Capture the cell that displays the provided text and extract its (X, Y) central coordinate. 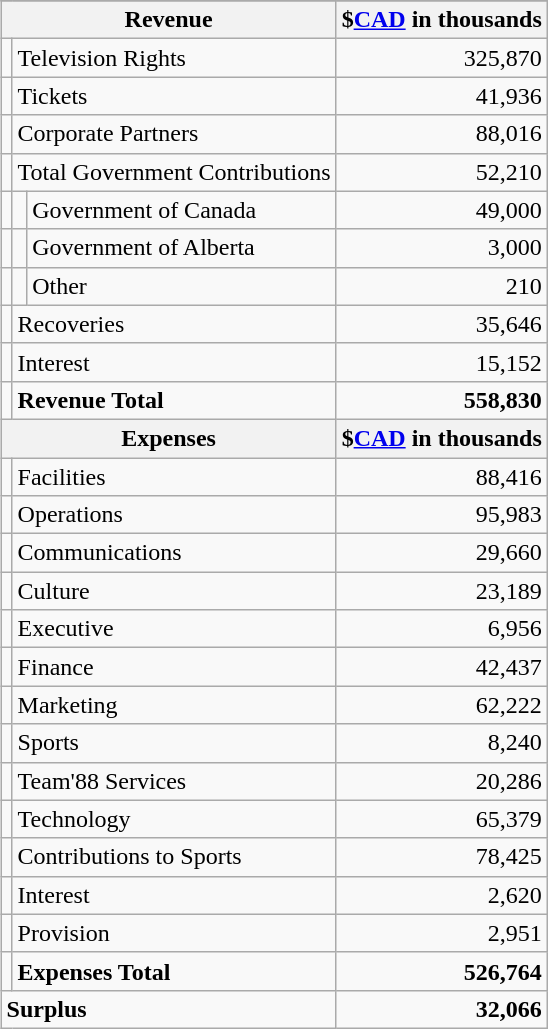
Facilities (174, 477)
Television Rights (174, 58)
526,764 (442, 971)
88,416 (442, 477)
Other (182, 286)
Operations (174, 515)
Provision (174, 933)
Government of Canada (182, 210)
8,240 (442, 743)
Recoveries (174, 324)
41,936 (442, 96)
Marketing (174, 705)
Government of Alberta (182, 248)
Finance (174, 667)
49,000 (442, 210)
325,870 (442, 58)
210 (442, 286)
Culture (174, 591)
15,152 (442, 362)
2,951 (442, 933)
2,620 (442, 895)
Total Government Contributions (174, 172)
95,983 (442, 515)
88,016 (442, 134)
3,000 (442, 248)
35,646 (442, 324)
Expenses Total (174, 971)
23,189 (442, 591)
62,222 (442, 705)
Executive (174, 629)
42,437 (442, 667)
78,425 (442, 857)
Communications (174, 553)
Revenue (168, 20)
Sports (174, 743)
6,956 (442, 629)
20,286 (442, 781)
Team'88 Services (174, 781)
Corporate Partners (174, 134)
Contributions to Sports (174, 857)
65,379 (442, 819)
Tickets (174, 96)
29,660 (442, 553)
Expenses (168, 438)
Surplus (168, 1009)
Technology (174, 819)
32,066 (442, 1009)
558,830 (442, 400)
Revenue Total (174, 400)
52,210 (442, 172)
